Identify which cell holds the provided text, then report its [X, Y] central coordinate. 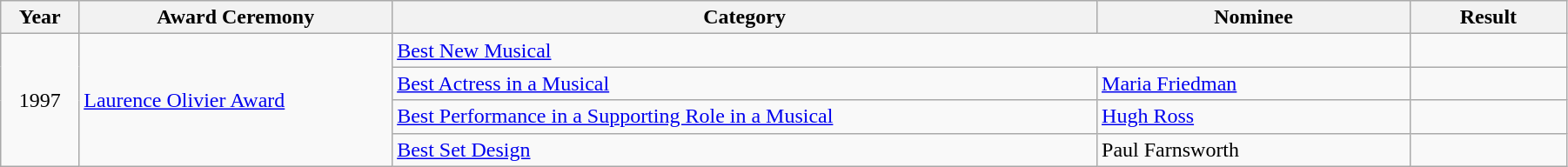
Hugh Ross [1254, 117]
Result [1488, 17]
1997 [40, 100]
Best Set Design [745, 150]
Best Performance in a Supporting Role in a Musical [745, 117]
Best New Musical [901, 50]
Maria Friedman [1254, 83]
Paul Farnsworth [1254, 150]
Nominee [1254, 17]
Category [745, 17]
Laurence Olivier Award [236, 100]
Best Actress in a Musical [745, 83]
Year [40, 17]
Award Ceremony [236, 17]
